For the text-containing cell, return its midpoint in (x, y) coordinate format. 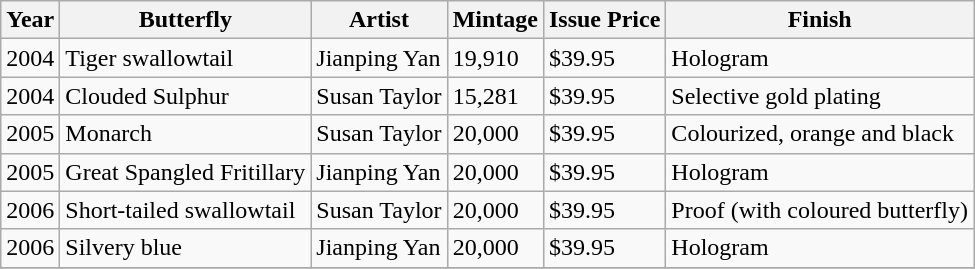
Monarch (186, 134)
Tiger swallowtail (186, 58)
Great Spangled Fritillary (186, 172)
15,281 (495, 96)
Year (30, 20)
Issue Price (604, 20)
Selective gold plating (820, 96)
Proof (with coloured butterfly) (820, 210)
Finish (820, 20)
Colourized, orange and black (820, 134)
Mintage (495, 20)
Clouded Sulphur (186, 96)
19,910 (495, 58)
Silvery blue (186, 248)
Butterfly (186, 20)
Artist (379, 20)
Short-tailed swallowtail (186, 210)
